Pinpoint the cell where the given text exists, returning its (X, Y) midpoint coordinate. 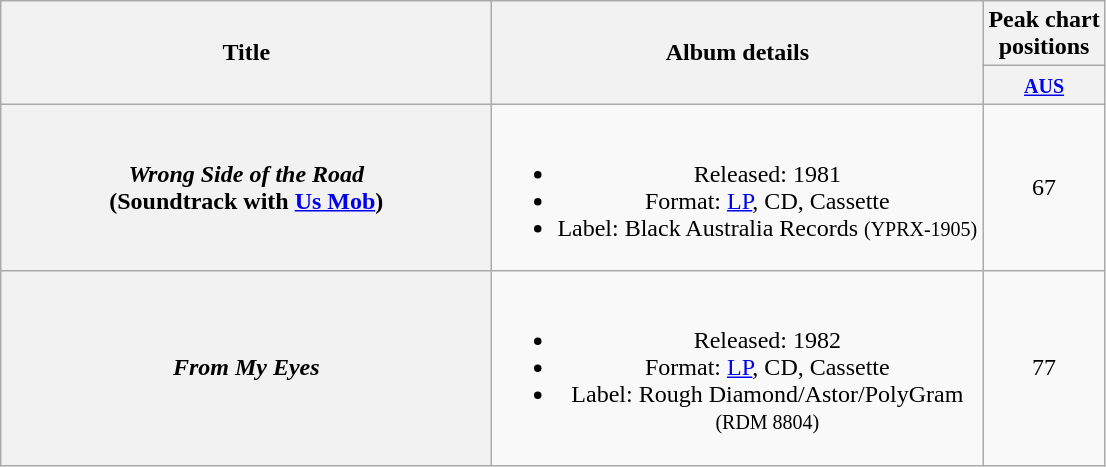
Peak chartpositions (1044, 34)
Released: 1982Format: LP, CD, CassetteLabel: Rough Diamond/Astor/PolyGram (RDM 8804) (738, 368)
Title (246, 52)
AUS (1044, 85)
Released: 1981Format: LP, CD, CassetteLabel: Black Australia Records (YPRX-1905) (738, 188)
Wrong Side of the Road (Soundtrack with Us Mob) (246, 188)
77 (1044, 368)
Album details (738, 52)
67 (1044, 188)
From My Eyes (246, 368)
